Provide the [X, Y] coordinate of the cell's center where the given text is located.  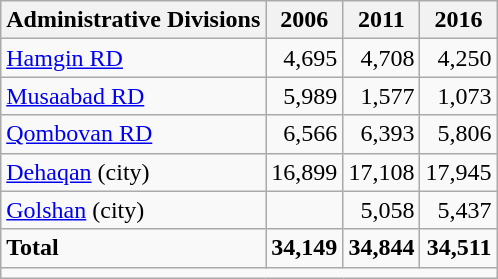
Hamgin RD [134, 58]
34,149 [304, 248]
2016 [458, 20]
2011 [382, 20]
34,511 [458, 248]
4,250 [458, 58]
6,393 [382, 134]
Golshan (city) [134, 210]
5,989 [304, 96]
Total [134, 248]
4,708 [382, 58]
5,058 [382, 210]
34,844 [382, 248]
5,437 [458, 210]
16,899 [304, 172]
6,566 [304, 134]
Qombovan RD [134, 134]
17,108 [382, 172]
1,073 [458, 96]
1,577 [382, 96]
5,806 [458, 134]
Musaabad RD [134, 96]
4,695 [304, 58]
17,945 [458, 172]
Dehaqan (city) [134, 172]
2006 [304, 20]
Administrative Divisions [134, 20]
